Return (x, y) of the center of cell containing provided text 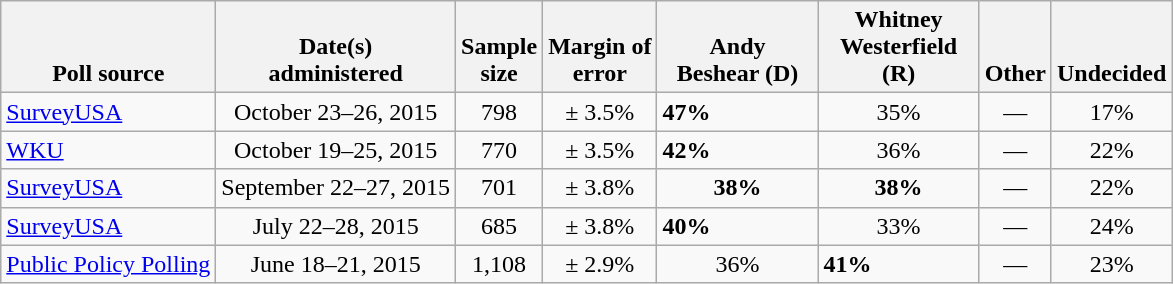
WKU (108, 150)
Samplesize (500, 47)
41% (898, 264)
Public Policy Polling (108, 264)
701 (500, 188)
Margin oferror (600, 47)
24% (1111, 226)
35% (898, 112)
770 (500, 150)
October 19–25, 2015 (336, 150)
Other (1015, 47)
40% (738, 226)
± 2.9% (600, 264)
33% (898, 226)
17% (1111, 112)
Undecided (1111, 47)
June 18–21, 2015 (336, 264)
July 22–28, 2015 (336, 226)
Poll source (108, 47)
September 22–27, 2015 (336, 188)
Date(s)administered (336, 47)
42% (738, 150)
47% (738, 112)
23% (1111, 264)
1,108 (500, 264)
685 (500, 226)
October 23–26, 2015 (336, 112)
AndyBeshear (D) (738, 47)
WhitneyWesterfield (R) (898, 47)
798 (500, 112)
